Determine the [X, Y] coordinate at the center of the cell enclosing the given text.  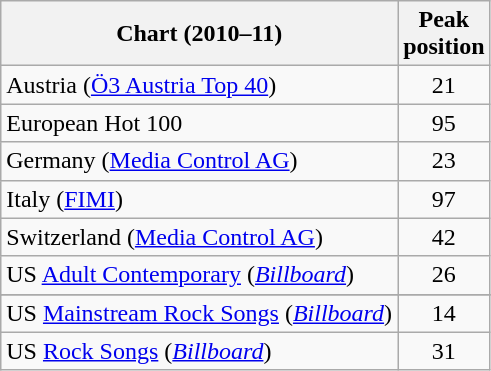
95 [444, 123]
14 [444, 313]
US Adult Contemporary (Billboard) [200, 275]
European Hot 100 [200, 123]
26 [444, 275]
97 [444, 199]
31 [444, 351]
Austria (Ö3 Austria Top 40) [200, 85]
Peakposition [444, 34]
Chart (2010–11) [200, 34]
US Rock Songs (Billboard) [200, 351]
23 [444, 161]
Germany (Media Control AG) [200, 161]
Italy (FIMI) [200, 199]
42 [444, 237]
Switzerland (Media Control AG) [200, 237]
US Mainstream Rock Songs (Billboard) [200, 313]
21 [444, 85]
